Determine the [X, Y] coordinate at the center of the cell enclosing the given text.  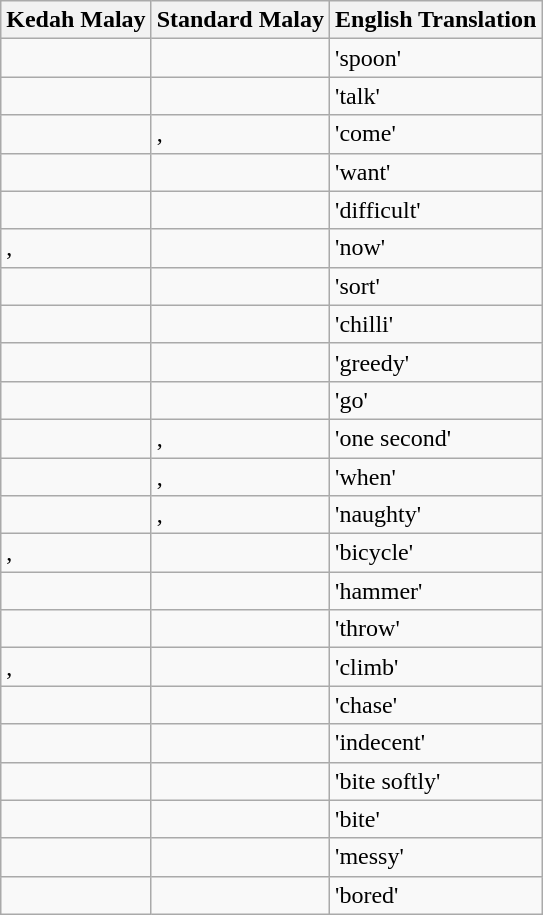
'throw' [436, 629]
'spoon' [436, 58]
'chase' [436, 705]
'bite' [436, 819]
Standard Malay [240, 20]
'chilli' [436, 324]
'sort' [436, 286]
'bored' [436, 895]
'one second' [436, 438]
'come' [436, 134]
'bicycle' [436, 553]
English Translation [436, 20]
'bite softly' [436, 781]
'talk' [436, 96]
Kedah Malay [76, 20]
'hammer' [436, 591]
'climb' [436, 667]
'greedy' [436, 362]
'difficult' [436, 210]
'indecent' [436, 743]
'when' [436, 477]
'messy' [436, 857]
'naughty' [436, 515]
'want' [436, 172]
'go' [436, 400]
'now' [436, 248]
